Determine the [x, y] coordinate at the center of the cell enclosing the given text.  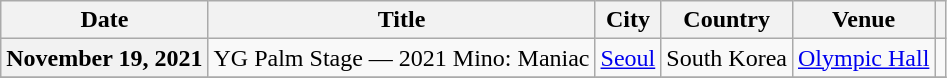
Date [104, 20]
City [628, 20]
November 19, 2021 [104, 58]
YG Palm Stage — 2021 Mino: Maniac [402, 58]
South Korea [727, 58]
Country [727, 20]
Title [402, 20]
Venue [863, 20]
Seoul [628, 58]
Olympic Hall [863, 58]
